Return the [X, Y] coordinate for the center point of the cell that contains the specified text.  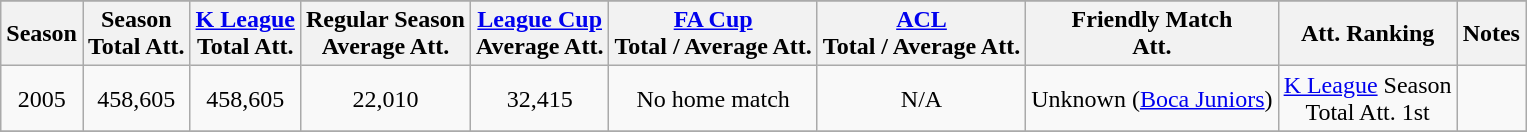
N/A [921, 98]
22,010 [385, 98]
Regular SeasonAverage Att. [385, 34]
Friendly Match Att. [1152, 34]
ACLTotal / Average Att. [921, 34]
Season [42, 34]
FA CupTotal / Average Att. [713, 34]
K LeagueTotal Att. [245, 34]
Att. Ranking [1368, 34]
Unknown (Boca Juniors) [1152, 98]
K League SeasonTotal Att. 1st [1368, 98]
SeasonTotal Att. [136, 34]
League CupAverage Att. [540, 34]
2005 [42, 98]
No home match [713, 98]
Notes [1491, 34]
32,415 [540, 98]
